Provide the [x, y] coordinate of the cell's center where the given text is located.  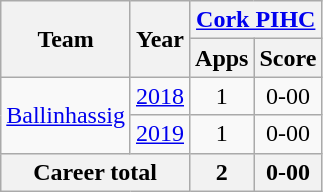
Career total [96, 172]
Team [66, 39]
2 [222, 172]
2019 [160, 134]
2018 [160, 96]
Apps [222, 58]
Year [160, 39]
Cork PIHC [256, 20]
Score [288, 58]
Ballinhassig [66, 115]
